Pinpoint the cell where the given text exists, returning its [X, Y] midpoint coordinate. 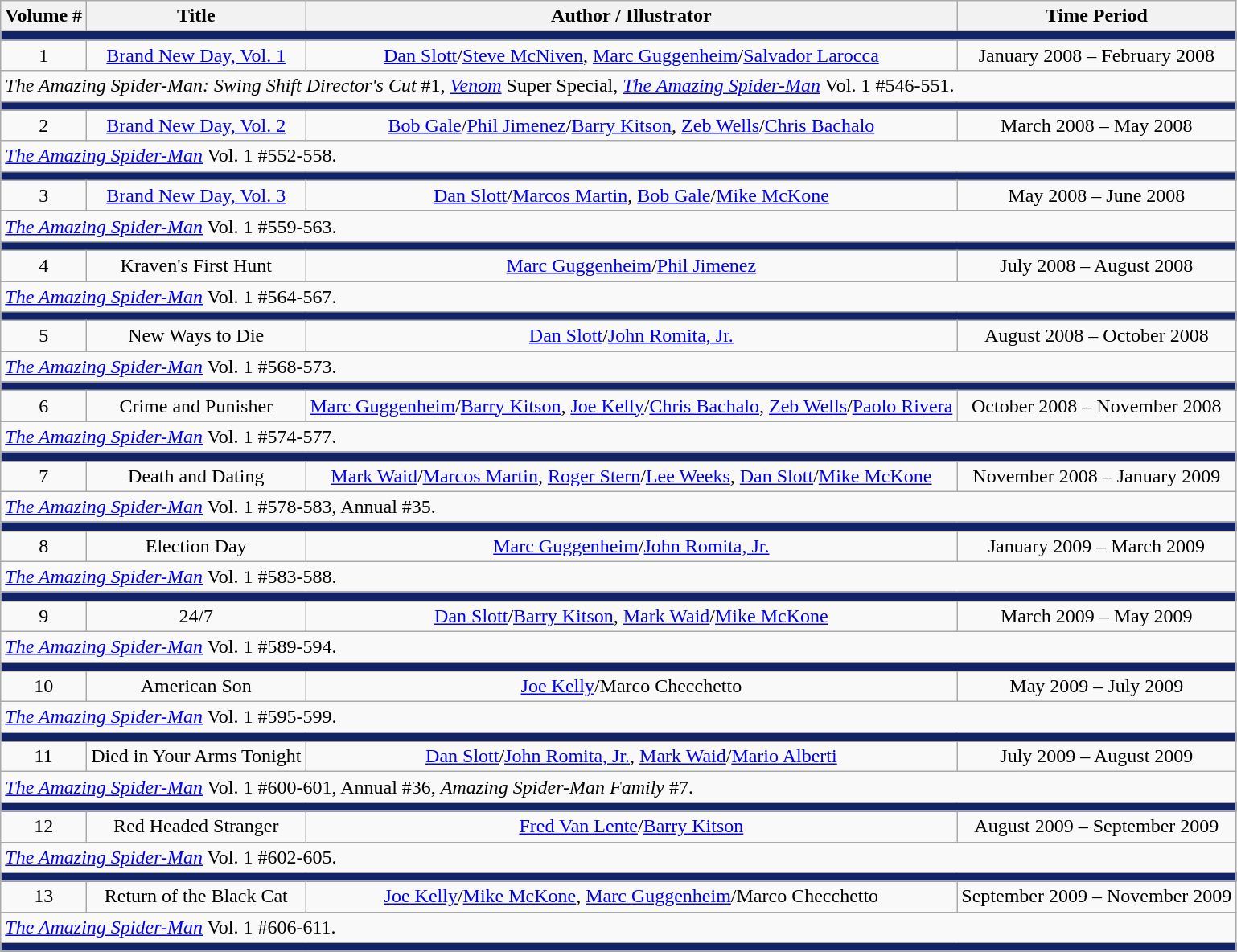
The Amazing Spider-Man Vol. 1 #600-601, Annual #36, Amazing Spider-Man Family #7. [618, 787]
September 2009 – November 2009 [1097, 897]
Brand New Day, Vol. 3 [196, 195]
The Amazing Spider-Man Vol. 1 #583-588. [618, 577]
The Amazing Spider-Man Vol. 1 #595-599. [618, 717]
Brand New Day, Vol. 1 [196, 55]
Volume # [43, 16]
Dan Slott/Barry Kitson, Mark Waid/Mike McKone [631, 616]
1 [43, 55]
January 2009 – March 2009 [1097, 546]
9 [43, 616]
Joe Kelly/Marco Checchetto [631, 687]
Marc Guggenheim/Barry Kitson, Joe Kelly/Chris Bachalo, Zeb Wells/Paolo Rivera [631, 406]
The Amazing Spider-Man: Swing Shift Director's Cut #1, Venom Super Special, The Amazing Spider-Man Vol. 1 #546-551. [618, 86]
Marc Guggenheim/Phil Jimenez [631, 265]
Died in Your Arms Tonight [196, 757]
Kraven's First Hunt [196, 265]
2 [43, 125]
7 [43, 476]
Dan Slott/John Romita, Jr., Mark Waid/Mario Alberti [631, 757]
5 [43, 336]
July 2009 – August 2009 [1097, 757]
Brand New Day, Vol. 2 [196, 125]
July 2008 – August 2008 [1097, 265]
Return of the Black Cat [196, 897]
24/7 [196, 616]
The Amazing Spider-Man Vol. 1 #559-563. [618, 226]
New Ways to Die [196, 336]
4 [43, 265]
January 2008 – February 2008 [1097, 55]
Election Day [196, 546]
August 2009 – September 2009 [1097, 827]
The Amazing Spider-Man Vol. 1 #552-558. [618, 156]
October 2008 – November 2008 [1097, 406]
March 2009 – May 2009 [1097, 616]
Bob Gale/Phil Jimenez/Barry Kitson, Zeb Wells/Chris Bachalo [631, 125]
3 [43, 195]
The Amazing Spider-Man Vol. 1 #578-583, Annual #35. [618, 507]
The Amazing Spider-Man Vol. 1 #606-611. [618, 927]
Red Headed Stranger [196, 827]
Dan Slott/John Romita, Jr. [631, 336]
Death and Dating [196, 476]
10 [43, 687]
November 2008 – January 2009 [1097, 476]
May 2008 – June 2008 [1097, 195]
The Amazing Spider-Man Vol. 1 #564-567. [618, 297]
March 2008 – May 2008 [1097, 125]
Mark Waid/Marcos Martin, Roger Stern/Lee Weeks, Dan Slott/Mike McKone [631, 476]
Joe Kelly/Mike McKone, Marc Guggenheim/Marco Checchetto [631, 897]
Author / Illustrator [631, 16]
The Amazing Spider-Man Vol. 1 #589-594. [618, 646]
13 [43, 897]
Dan Slott/Steve McNiven, Marc Guggenheim/Salvador Larocca [631, 55]
Marc Guggenheim/John Romita, Jr. [631, 546]
12 [43, 827]
Time Period [1097, 16]
6 [43, 406]
8 [43, 546]
The Amazing Spider-Man Vol. 1 #602-605. [618, 857]
Fred Van Lente/Barry Kitson [631, 827]
American Son [196, 687]
The Amazing Spider-Man Vol. 1 #568-573. [618, 367]
Crime and Punisher [196, 406]
Title [196, 16]
The Amazing Spider-Man Vol. 1 #574-577. [618, 437]
August 2008 – October 2008 [1097, 336]
Dan Slott/Marcos Martin, Bob Gale/Mike McKone [631, 195]
May 2009 – July 2009 [1097, 687]
11 [43, 757]
